For the text-containing cell, return its midpoint in (x, y) coordinate format. 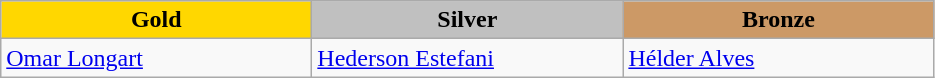
Silver (468, 20)
Hederson Estefani (468, 58)
Hélder Alves (778, 58)
Gold (156, 20)
Bronze (778, 20)
Omar Longart (156, 58)
